From the cell containing the given text, extract its center point as (x, y) coordinate. 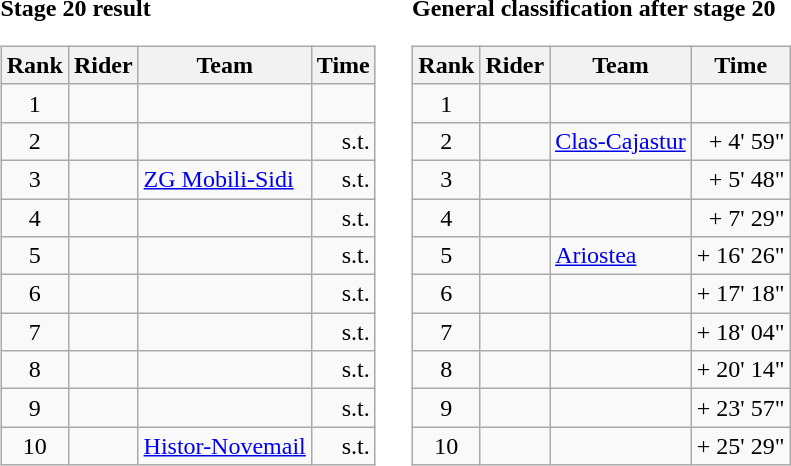
+ 23' 57" (740, 408)
+ 20' 14" (740, 370)
+ 16' 26" (740, 256)
+ 25' 29" (740, 446)
ZG Mobili-Sidi (224, 179)
+ 17' 18" (740, 294)
Ariostea (621, 256)
+ 5' 48" (740, 179)
+ 4' 59" (740, 141)
+ 7' 29" (740, 217)
Clas-Cajastur (621, 141)
+ 18' 04" (740, 332)
Histor-Novemail (224, 446)
